Search for the cell housing the specified text and yield its (X, Y) center coordinate. 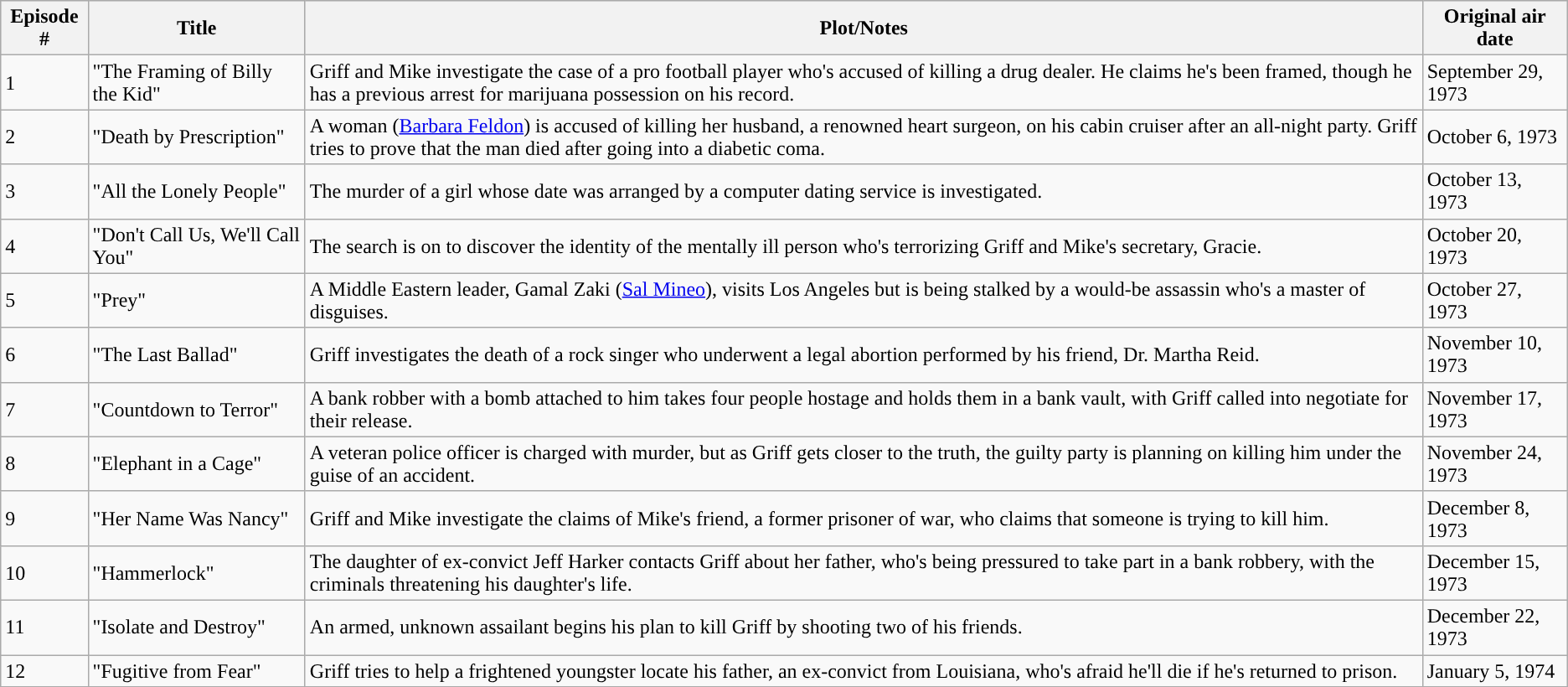
A Middle Eastern leader, Gamal Zaki (Sal Mineo), visits Los Angeles but is being stalked by a would-be assassin who's a master of disguises. (864, 300)
"Don't Call Us, We'll Call You" (196, 246)
November 17, 1973 (1494, 409)
"Fugitive from Fear" (196, 671)
"Elephant in a Cage" (196, 464)
8 (44, 464)
Original air date (1494, 28)
2 (44, 137)
October 20, 1973 (1494, 246)
October 6, 1973 (1494, 137)
4 (44, 246)
January 5, 1974 (1494, 671)
7 (44, 409)
Griff investigates the death of a rock singer who underwent a legal abortion performed by his friend, Dr. Martha Reid. (864, 355)
Griff and Mike investigate the claims of Mike's friend, a former prisoner of war, who claims that someone is trying to kill him. (864, 518)
December 15, 1973 (1494, 573)
10 (44, 573)
11 (44, 627)
"The Framing of Billy the Kid" (196, 82)
October 27, 1973 (1494, 300)
"Countdown to Terror" (196, 409)
October 13, 1973 (1494, 191)
"The Last Ballad" (196, 355)
9 (44, 518)
December 8, 1973 (1494, 518)
"Death by Prescription" (196, 137)
November 24, 1973 (1494, 464)
1 (44, 82)
"Prey" (196, 300)
The murder of a girl whose date was arranged by a computer dating service is investigated. (864, 191)
Plot/Notes (864, 28)
12 (44, 671)
Title (196, 28)
An armed, unknown assailant begins his plan to kill Griff by shooting two of his friends. (864, 627)
"All the Lonely People" (196, 191)
November 10, 1973 (1494, 355)
5 (44, 300)
"Her Name Was Nancy" (196, 518)
"Isolate and Destroy" (196, 627)
December 22, 1973 (1494, 627)
3 (44, 191)
Griff tries to help a frightened youngster locate his father, an ex-convict from Louisiana, who's afraid he'll die if he's returned to prison. (864, 671)
September 29, 1973 (1494, 82)
Episode # (44, 28)
"Hammerlock" (196, 573)
The search is on to discover the identity of the mentally ill person who's terrorizing Griff and Mike's secretary, Gracie. (864, 246)
6 (44, 355)
